Identify which cell holds the provided text, then report its [X, Y] central coordinate. 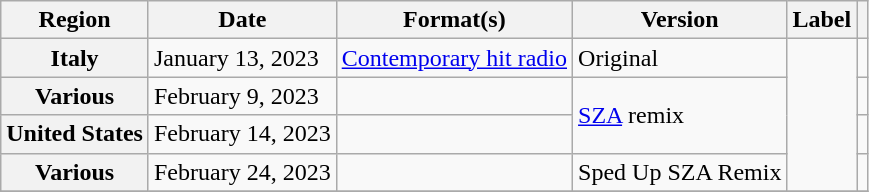
Original [680, 58]
January 13, 2023 [242, 58]
Contemporary hit radio [454, 58]
SZA remix [680, 115]
Label [822, 20]
February 9, 2023 [242, 96]
February 14, 2023 [242, 134]
United States [75, 134]
Date [242, 20]
Version [680, 20]
Format(s) [454, 20]
Italy [75, 58]
February 24, 2023 [242, 172]
Region [75, 20]
Sped Up SZA Remix [680, 172]
